Find where the given text appears and provide that cell's center as [x, y] coordinate. 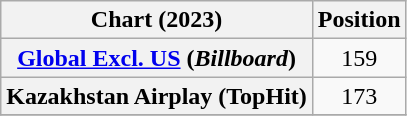
159 [359, 58]
Global Excl. US (Billboard) [157, 58]
173 [359, 96]
Kazakhstan Airplay (TopHit) [157, 96]
Position [359, 20]
Chart (2023) [157, 20]
